Extract the (x, y) coordinate from the center of the cell holding the provided text.  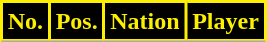
Pos. (76, 22)
Nation (145, 22)
Player (226, 22)
No. (26, 22)
